Provide the [X, Y] coordinate of the cell's center where the given text is located.  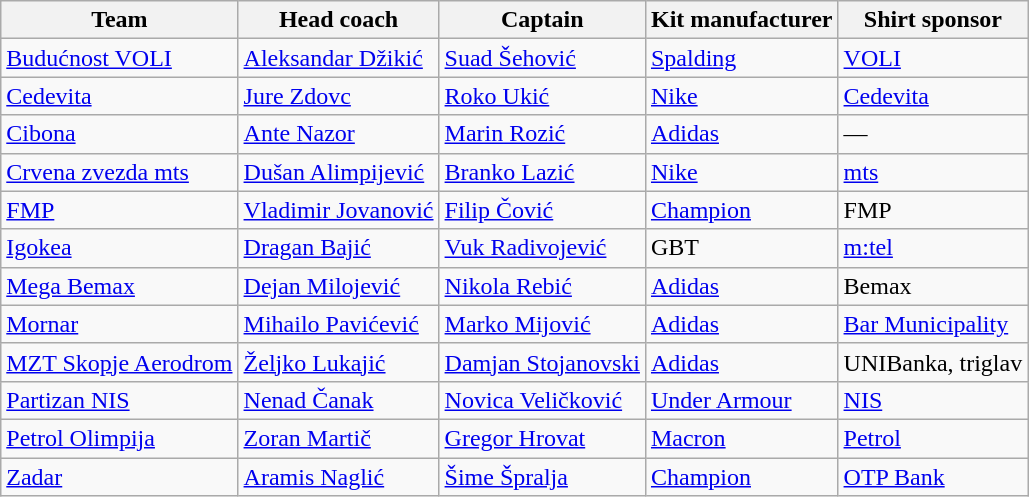
Spalding [742, 58]
Aleksandar Džikić [338, 58]
Zoran Martič [338, 438]
Jure Zdovc [338, 96]
GBT [742, 248]
Bemax [933, 286]
Damjan Stojanovski [542, 362]
Macron [742, 438]
Bar Municipality [933, 324]
Team [120, 20]
UNIBanka, triglav [933, 362]
Nenad Čanak [338, 400]
Željko Lukajić [338, 362]
Marin Rozić [542, 134]
Captain [542, 20]
Partizan NIS [120, 400]
Dragan Bajić [338, 248]
Aramis Naglić [338, 477]
Under Armour [742, 400]
Petrol [933, 438]
Zadar [120, 477]
Shirt sponsor [933, 20]
Roko Ukić [542, 96]
Branko Lazić [542, 172]
Marko Mijović [542, 324]
Dejan Milojević [338, 286]
Mornar [120, 324]
Vuk Radivojević [542, 248]
Head coach [338, 20]
mts [933, 172]
— [933, 134]
Novica Veličković [542, 400]
Petrol Olimpija [120, 438]
OTP Bank [933, 477]
Mega Bemax [120, 286]
NIS [933, 400]
Suad Šehović [542, 58]
Nikola Rebić [542, 286]
Dušan Alimpijević [338, 172]
VOLI [933, 58]
Kit manufacturer [742, 20]
Crvena zvezda mts [120, 172]
Mihailo Pavićević [338, 324]
Vladimir Jovanović [338, 210]
m:tel [933, 248]
Budućnost VOLI [120, 58]
Ante Nazor [338, 134]
Šime Špralja [542, 477]
Igokea [120, 248]
Cibona [120, 134]
MZT Skopje Aerodrom [120, 362]
Filip Čović [542, 210]
Gregor Hrovat [542, 438]
